For the text-containing cell, return its midpoint in [x, y] coordinate format. 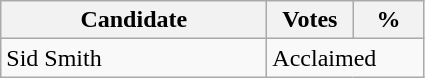
% [388, 20]
Votes [310, 20]
Candidate [134, 20]
Sid Smith [134, 58]
Acclaimed [346, 58]
